For the text-containing cell, return its midpoint in [x, y] coordinate format. 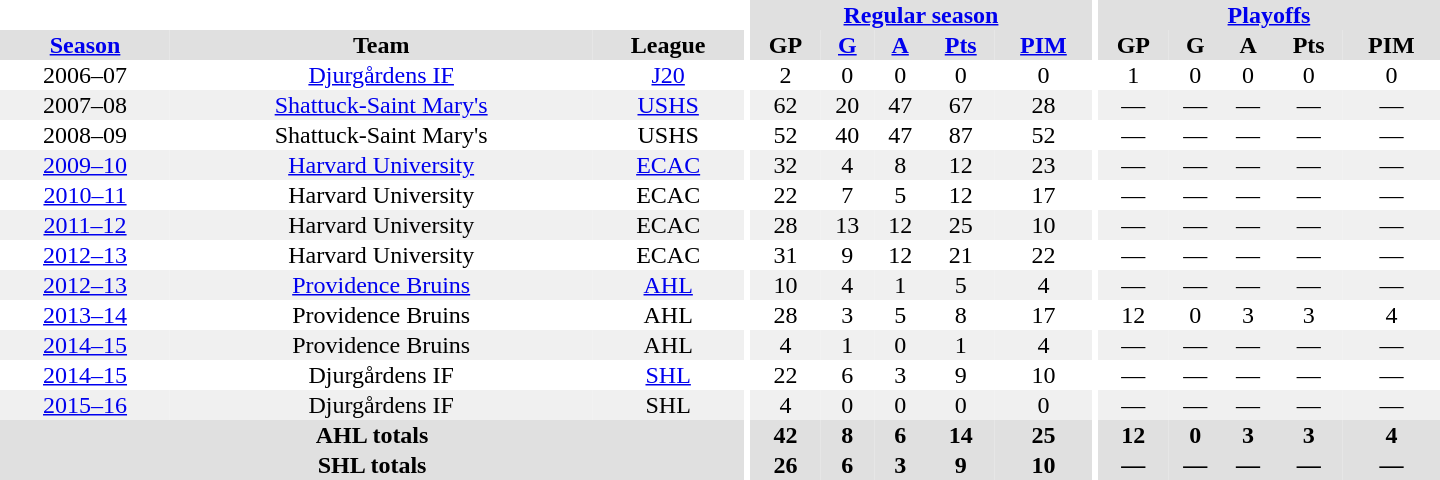
87 [961, 135]
Regular season [921, 15]
Playoffs [1269, 15]
67 [961, 105]
2007–08 [85, 105]
AHL totals [372, 435]
26 [786, 465]
Team [381, 45]
2 [786, 75]
7 [848, 195]
62 [786, 105]
23 [1044, 165]
31 [786, 255]
2011–12 [85, 225]
2010–11 [85, 195]
2015–16 [85, 405]
2008–09 [85, 135]
2009–10 [85, 165]
Season [85, 45]
2013–14 [85, 315]
14 [961, 435]
21 [961, 255]
20 [848, 105]
13 [848, 225]
32 [786, 165]
League [668, 45]
SHL totals [372, 465]
J20 [668, 75]
2006–07 [85, 75]
42 [786, 435]
40 [848, 135]
